Capture the cell that displays the provided text and extract its (x, y) central coordinate. 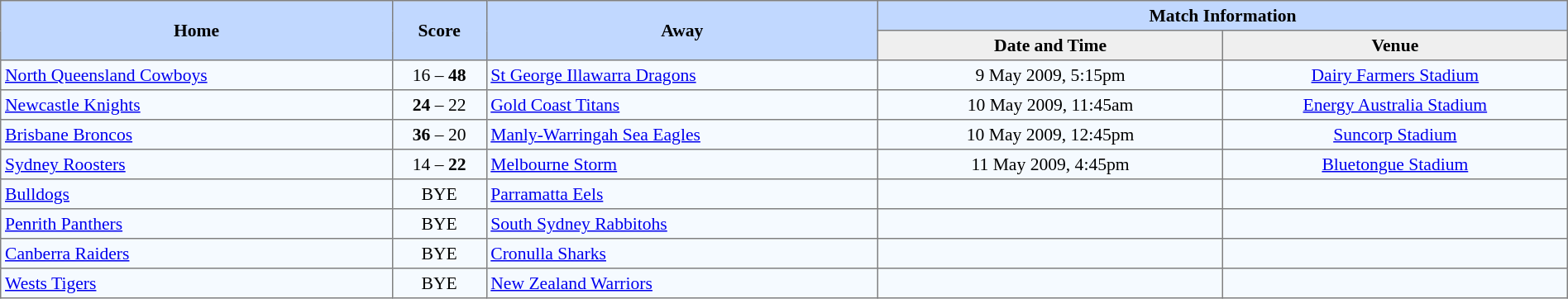
Suncorp Stadium (1394, 135)
North Queensland Cowboys (197, 75)
10 May 2009, 12:45pm (1050, 135)
Brisbane Broncos (197, 135)
Canberra Raiders (197, 254)
Newcastle Knights (197, 105)
16 – 48 (439, 75)
Away (682, 31)
Parramatta Eels (682, 194)
Dairy Farmers Stadium (1394, 75)
Energy Australia Stadium (1394, 105)
Wests Tigers (197, 283)
Gold Coast Titans (682, 105)
10 May 2009, 11:45am (1050, 105)
St George Illawarra Dragons (682, 75)
Manly-Warringah Sea Eagles (682, 135)
36 – 20 (439, 135)
Venue (1394, 45)
24 – 22 (439, 105)
Bulldogs (197, 194)
New Zealand Warriors (682, 283)
11 May 2009, 4:45pm (1050, 164)
Home (197, 31)
South Sydney Rabbitohs (682, 224)
Penrith Panthers (197, 224)
Score (439, 31)
9 May 2009, 5:15pm (1050, 75)
Match Information (1223, 16)
Cronulla Sharks (682, 254)
14 – 22 (439, 164)
Sydney Roosters (197, 164)
Bluetongue Stadium (1394, 164)
Melbourne Storm (682, 164)
Date and Time (1050, 45)
